Identify which cell holds the provided text, then report its (X, Y) central coordinate. 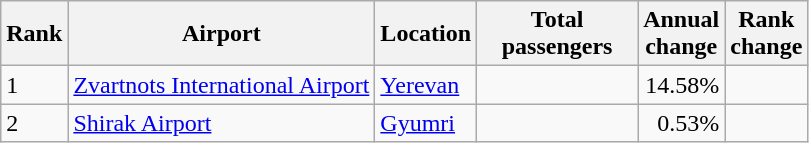
Rank (34, 34)
2 (34, 123)
Airport (222, 34)
1 (34, 85)
Shirak Airport (222, 123)
Rankchange (766, 34)
14.58% (682, 85)
Yerevan (426, 85)
Totalpassengers (558, 34)
Location (426, 34)
Gyumri (426, 123)
Annualchange (682, 34)
Zvartnots International Airport (222, 85)
0.53% (682, 123)
